Return the (x, y) coordinate for the center point of the cell that contains the specified text.  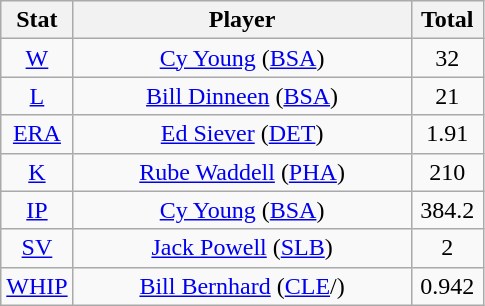
L (37, 96)
Ed Siever (DET) (242, 134)
Jack Powell (SLB) (242, 248)
210 (447, 172)
IP (37, 210)
0.942 (447, 286)
Rube Waddell (PHA) (242, 172)
Total (447, 20)
384.2 (447, 210)
21 (447, 96)
WHIP (37, 286)
Player (242, 20)
2 (447, 248)
Bill Bernhard (CLE/) (242, 286)
Stat (37, 20)
K (37, 172)
SV (37, 248)
32 (447, 58)
ERA (37, 134)
Bill Dinneen (BSA) (242, 96)
W (37, 58)
1.91 (447, 134)
